Extract the (X, Y) coordinate from the center of the cell holding the provided text.  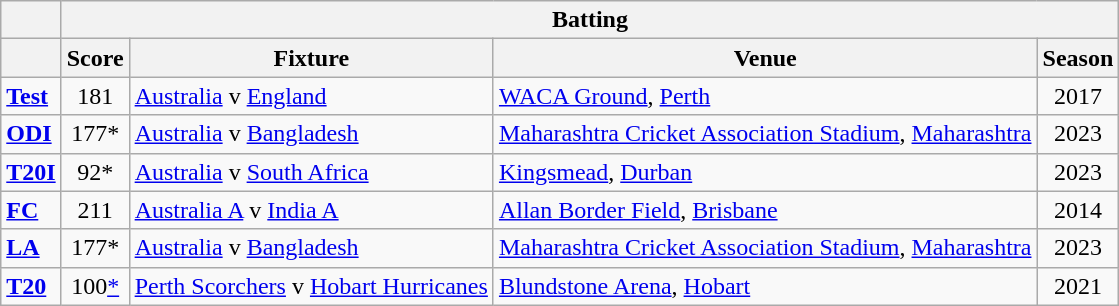
Allan Border Field, Brisbane (765, 210)
Perth Scorchers v Hobart Hurricanes (311, 286)
Score (95, 58)
2014 (1078, 210)
Australia v South Africa (311, 172)
Batting (590, 20)
2021 (1078, 286)
Test (31, 96)
Fixture (311, 58)
100* (95, 286)
Kingsmead, Durban (765, 172)
LA (31, 248)
Blundstone Arena, Hobart (765, 286)
92* (95, 172)
181 (95, 96)
211 (95, 210)
WACA Ground, Perth (765, 96)
ODI (31, 134)
2017 (1078, 96)
Australia v England (311, 96)
FC (31, 210)
Venue (765, 58)
T20I (31, 172)
T20 (31, 286)
Season (1078, 58)
Australia A v India A (311, 210)
